Provide the [x, y] coordinate of the cell's center where the given text is located.  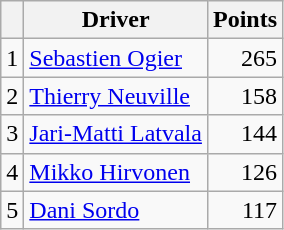
158 [244, 96]
3 [12, 134]
Dani Sordo [116, 210]
4 [12, 172]
265 [244, 58]
1 [12, 58]
144 [244, 134]
117 [244, 210]
2 [12, 96]
Points [244, 20]
Jari-Matti Latvala [116, 134]
126 [244, 172]
Driver [116, 20]
Sebastien Ogier [116, 58]
5 [12, 210]
Mikko Hirvonen [116, 172]
Thierry Neuville [116, 96]
